Output the (x, y) coordinate of the center of the cell containing the given text.  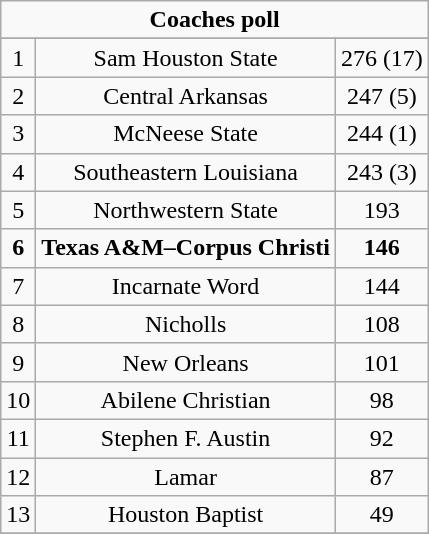
92 (382, 438)
146 (382, 248)
9 (18, 362)
193 (382, 210)
Houston Baptist (186, 515)
13 (18, 515)
6 (18, 248)
5 (18, 210)
Incarnate Word (186, 286)
144 (382, 286)
Sam Houston State (186, 58)
3 (18, 134)
101 (382, 362)
11 (18, 438)
98 (382, 400)
Coaches poll (215, 20)
Nicholls (186, 324)
12 (18, 477)
243 (3) (382, 172)
7 (18, 286)
McNeese State (186, 134)
New Orleans (186, 362)
1 (18, 58)
Central Arkansas (186, 96)
276 (17) (382, 58)
2 (18, 96)
Northwestern State (186, 210)
244 (1) (382, 134)
4 (18, 172)
87 (382, 477)
49 (382, 515)
247 (5) (382, 96)
Texas A&M–Corpus Christi (186, 248)
108 (382, 324)
Stephen F. Austin (186, 438)
Southeastern Louisiana (186, 172)
8 (18, 324)
Lamar (186, 477)
10 (18, 400)
Abilene Christian (186, 400)
